Output the (x, y) coordinate of the center of the cell containing the given text.  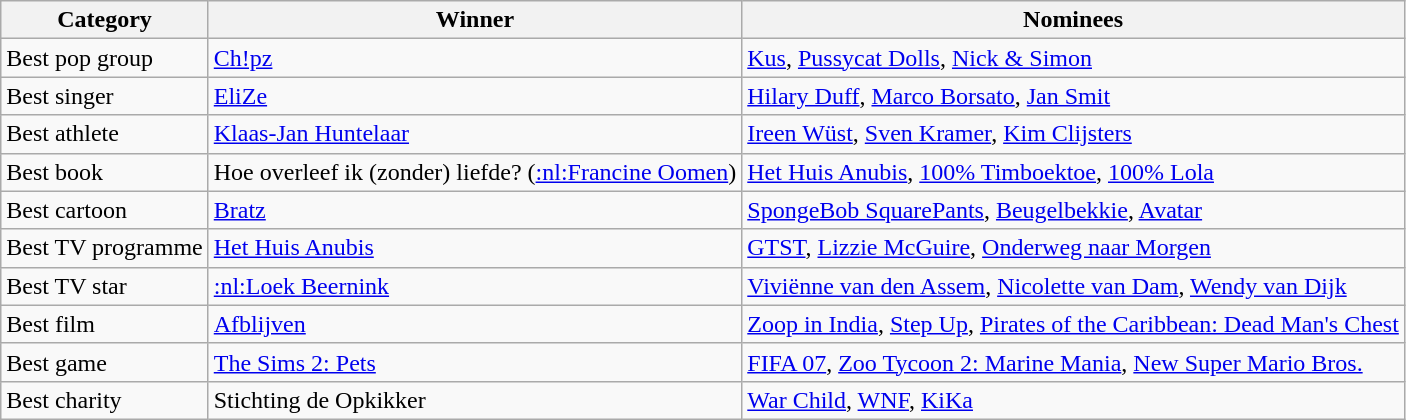
The Sims 2: Pets (475, 362)
Best charity (104, 400)
Afblijven (475, 324)
Best cartoon (104, 210)
Bratz (475, 210)
Stichting de Opkikker (475, 400)
Het Huis Anubis (475, 248)
FIFA 07, Zoo Tycoon 2: Marine Mania, New Super Mario Bros. (1074, 362)
:nl:Loek Beernink (475, 286)
Hilary Duff, Marco Borsato, Jan Smit (1074, 96)
Best TV programme (104, 248)
Best book (104, 172)
Hoe overleef ik (zonder) liefde? (:nl:Francine Oomen) (475, 172)
Best athlete (104, 134)
Best TV star (104, 286)
Best film (104, 324)
Het Huis Anubis, 100% Timboektoe, 100% Lola (1074, 172)
EliZe (475, 96)
Best singer (104, 96)
Klaas-Jan Huntelaar (475, 134)
Nominees (1074, 20)
Kus, Pussycat Dolls, Nick & Simon (1074, 58)
Ireen Wüst, Sven Kramer, Kim Clijsters (1074, 134)
Best pop group (104, 58)
Zoop in India, Step Up, Pirates of the Caribbean: Dead Man's Chest (1074, 324)
GTST, Lizzie McGuire, Onderweg naar Morgen (1074, 248)
Ch!pz (475, 58)
Best game (104, 362)
Winner (475, 20)
War Child, WNF, KiKa (1074, 400)
Viviënne van den Assem, Nicolette van Dam, Wendy van Dijk (1074, 286)
Category (104, 20)
SpongeBob SquarePants, Beugelbekkie, Avatar (1074, 210)
